Identify which cell holds the provided text, then report its (X, Y) central coordinate. 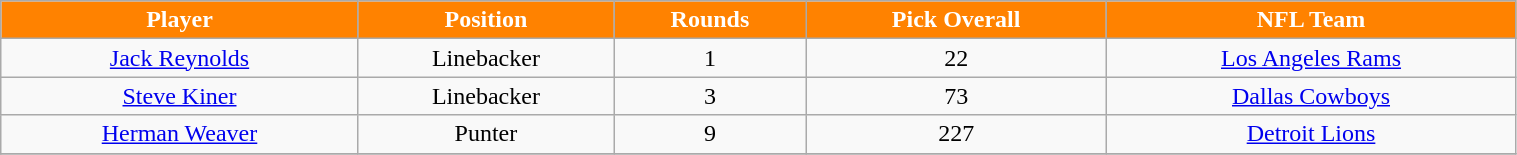
Position (486, 20)
Rounds (710, 20)
Pick Overall (956, 20)
Steve Kiner (180, 96)
Jack Reynolds (180, 58)
22 (956, 58)
Herman Weaver (180, 134)
NFL Team (1311, 20)
Los Angeles Rams (1311, 58)
73 (956, 96)
Punter (486, 134)
Dallas Cowboys (1311, 96)
9 (710, 134)
3 (710, 96)
227 (956, 134)
Player (180, 20)
Detroit Lions (1311, 134)
1 (710, 58)
